Extract the (x, y) coordinate from the center of the cell holding the provided text.  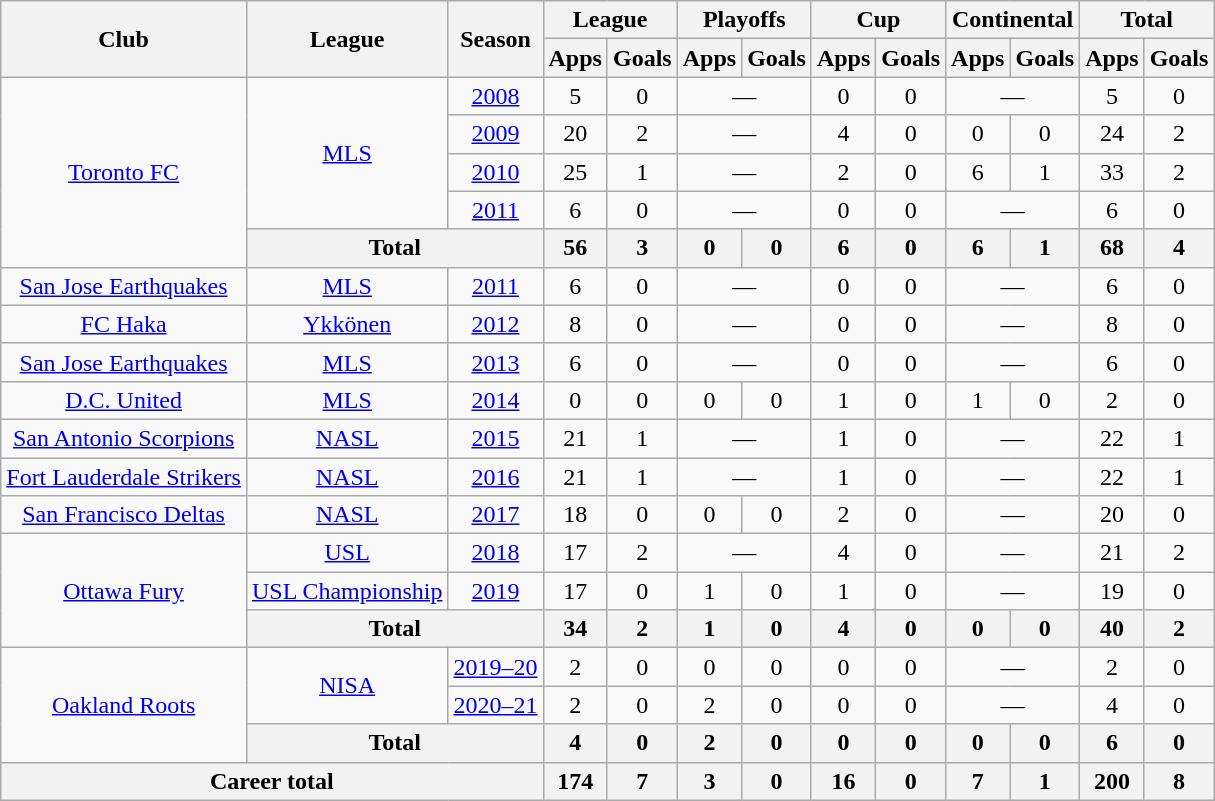
174 (575, 781)
Oakland Roots (124, 705)
2013 (496, 362)
2012 (496, 324)
2016 (496, 477)
2014 (496, 400)
Playoffs (744, 20)
19 (1112, 591)
2019 (496, 591)
2020–21 (496, 705)
Continental (1013, 20)
Club (124, 39)
San Francisco Deltas (124, 515)
24 (1112, 134)
FC Haka (124, 324)
Ottawa Fury (124, 591)
2018 (496, 553)
16 (843, 781)
18 (575, 515)
2008 (496, 96)
San Antonio Scorpions (124, 438)
Fort Lauderdale Strikers (124, 477)
USL (347, 553)
Season (496, 39)
USL Championship (347, 591)
68 (1112, 248)
2017 (496, 515)
Career total (272, 781)
D.C. United (124, 400)
Ykkönen (347, 324)
2010 (496, 172)
2015 (496, 438)
40 (1112, 629)
34 (575, 629)
Cup (878, 20)
Toronto FC (124, 172)
25 (575, 172)
2009 (496, 134)
56 (575, 248)
NISA (347, 686)
33 (1112, 172)
200 (1112, 781)
2019–20 (496, 667)
